Find where the given text appears and provide that cell's center as [X, Y] coordinate. 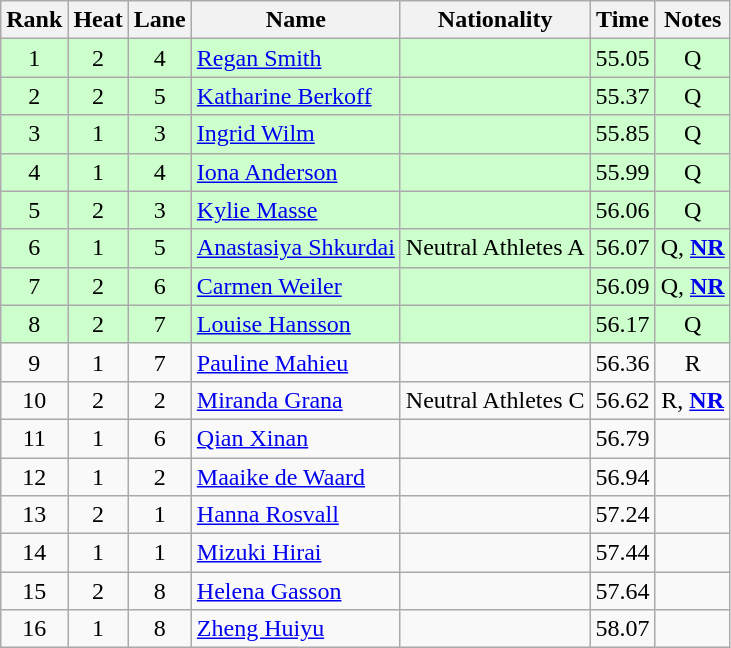
Katharine Berkoff [296, 96]
Name [296, 20]
R, NR [692, 400]
R [692, 362]
Louise Hansson [296, 324]
Carmen Weiler [296, 286]
56.94 [622, 477]
56.06 [622, 210]
Nationality [495, 20]
16 [34, 629]
55.37 [622, 96]
Time [622, 20]
57.64 [622, 591]
57.24 [622, 515]
Neutral Athletes A [495, 248]
10 [34, 400]
55.85 [622, 134]
Neutral Athletes C [495, 400]
Lane [160, 20]
Zheng Huiyu [296, 629]
55.99 [622, 172]
12 [34, 477]
11 [34, 438]
Kylie Masse [296, 210]
56.79 [622, 438]
56.07 [622, 248]
55.05 [622, 58]
Helena Gasson [296, 591]
56.62 [622, 400]
Regan Smith [296, 58]
Anastasiya Shkurdai [296, 248]
15 [34, 591]
Rank [34, 20]
Maaike de Waard [296, 477]
58.07 [622, 629]
Heat [98, 20]
56.36 [622, 362]
9 [34, 362]
Ingrid Wilm [296, 134]
Mizuki Hirai [296, 553]
Pauline Mahieu [296, 362]
14 [34, 553]
Hanna Rosvall [296, 515]
Miranda Grana [296, 400]
Iona Anderson [296, 172]
56.09 [622, 286]
56.17 [622, 324]
57.44 [622, 553]
Qian Xinan [296, 438]
Notes [692, 20]
13 [34, 515]
